Scan for the cell matching the given text and deliver its [X, Y] coordinate at center. 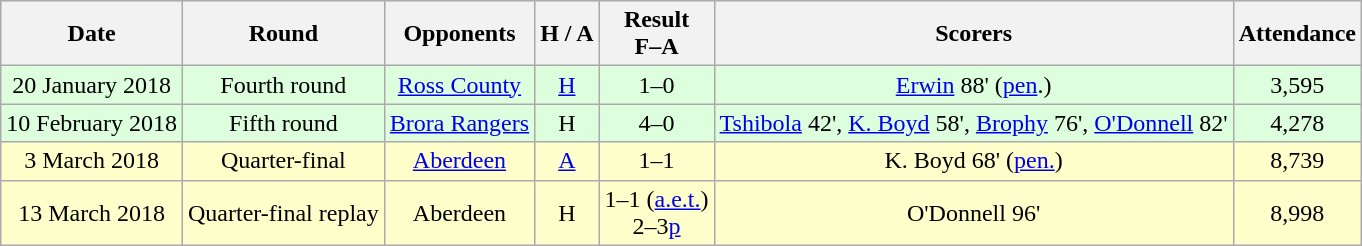
Fifth round [283, 123]
10 February 2018 [92, 123]
K. Boyd 68' (pen.) [974, 161]
Quarter-final [283, 161]
Round [283, 34]
Scorers [974, 34]
Brora Rangers [459, 123]
8,998 [1297, 212]
Tshibola 42', K. Boyd 58', Brophy 76', O'Donnell 82' [974, 123]
Ross County [459, 85]
8,739 [1297, 161]
Quarter-final replay [283, 212]
13 March 2018 [92, 212]
4–0 [656, 123]
1–1 [656, 161]
Opponents [459, 34]
20 January 2018 [92, 85]
4,278 [1297, 123]
O'Donnell 96' [974, 212]
ResultF–A [656, 34]
1–1 (a.e.t.)2–3p [656, 212]
Erwin 88' (pen.) [974, 85]
Attendance [1297, 34]
3 March 2018 [92, 161]
A [567, 161]
H / A [567, 34]
3,595 [1297, 85]
Fourth round [283, 85]
1–0 [656, 85]
Date [92, 34]
